Output the [X, Y] coordinate of the center of the cell containing the given text.  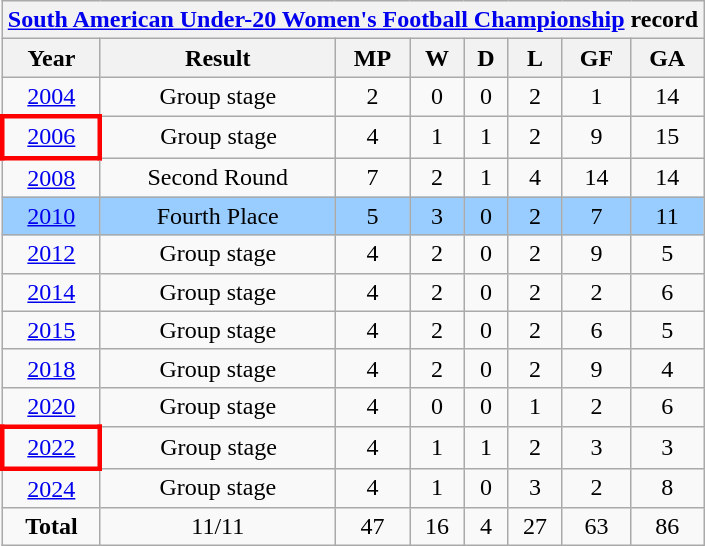
GF [596, 58]
W [437, 58]
2015 [51, 330]
63 [596, 527]
2024 [51, 488]
11 [668, 216]
27 [535, 527]
GA [668, 58]
Fourth Place [218, 216]
D [486, 58]
2018 [51, 368]
16 [437, 527]
Result [218, 58]
Second Round [218, 178]
2020 [51, 407]
11/11 [218, 527]
15 [668, 136]
2006 [51, 136]
2022 [51, 448]
MP [372, 58]
2010 [51, 216]
8 [668, 488]
47 [372, 527]
L [535, 58]
2008 [51, 178]
2004 [51, 97]
86 [668, 527]
South American Under-20 Women's Football Championship record [352, 20]
2012 [51, 254]
Year [51, 58]
2014 [51, 292]
Total [51, 527]
